Determine the (x, y) coordinate at the center of the cell enclosing the given text.  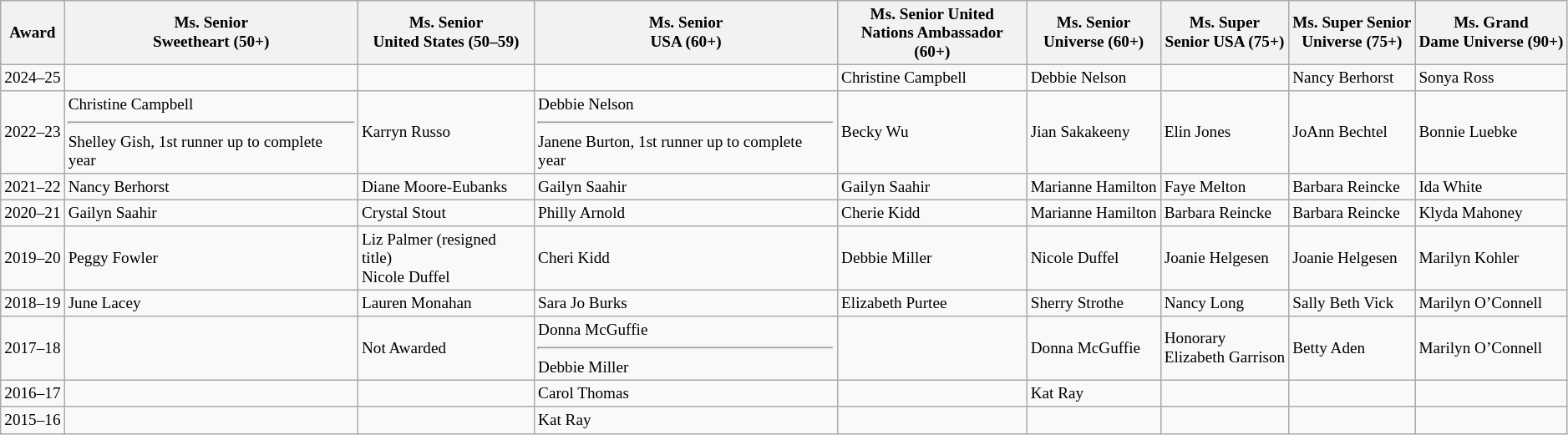
Elin Jones (1225, 132)
Ms. Super Senior USA (75+) (1225, 33)
2022–23 (33, 132)
Peggy Fowler (211, 259)
Diane Moore-Eubanks (446, 187)
Debbie Miller (932, 259)
Betty Aden (1352, 348)
Honorary Elizabeth Garrison (1225, 348)
Sally Beth Vick (1352, 304)
Nancy Long (1225, 304)
Marilyn Kohler (1491, 259)
Ms. Grand Dame Universe (90+) (1491, 33)
Award (33, 33)
Jian Sakakeeny (1094, 132)
2016–17 (33, 394)
Cherie Kidd (932, 213)
Ms. Senior Sweetheart (50+) (211, 33)
Liz Palmer (resigned title)Nicole Duffel (446, 259)
Karryn Russo (446, 132)
Debbie NelsonJanene Burton, 1st runner up to complete year (687, 132)
2015–16 (33, 420)
Philly Arnold (687, 213)
Ms. Senior United Nations Ambassador (60+) (932, 33)
Debbie Nelson (1094, 78)
Sara Jo Burks (687, 304)
Becky Wu (932, 132)
Elizabeth Purtee (932, 304)
Ms. Senior United States (50–59) (446, 33)
Cheri Kidd (687, 259)
Donna McGuffie (1094, 348)
Sonya Ross (1491, 78)
Carol Thomas (687, 394)
Klyda Mahoney (1491, 213)
2018–19 (33, 304)
JoAnn Bechtel (1352, 132)
Donna McGuffieDebbie Miller (687, 348)
Nicole Duffel (1094, 259)
2017–18 (33, 348)
Bonnie Luebke (1491, 132)
Crystal Stout (446, 213)
Christine CampbellShelley Gish, 1st runner up to complete year (211, 132)
Ms. Senior Universe (60+) (1094, 33)
Ida White (1491, 187)
2020–21 (33, 213)
Sherry Strothe (1094, 304)
Faye Melton (1225, 187)
2024–25 (33, 78)
2021–22 (33, 187)
June Lacey (211, 304)
Ms. Super Senior Universe (75+) (1352, 33)
Ms. Senior USA (60+) (687, 33)
Lauren Monahan (446, 304)
Not Awarded (446, 348)
2019–20 (33, 259)
Christine Campbell (932, 78)
